Return (X, Y) of the center of cell containing provided text 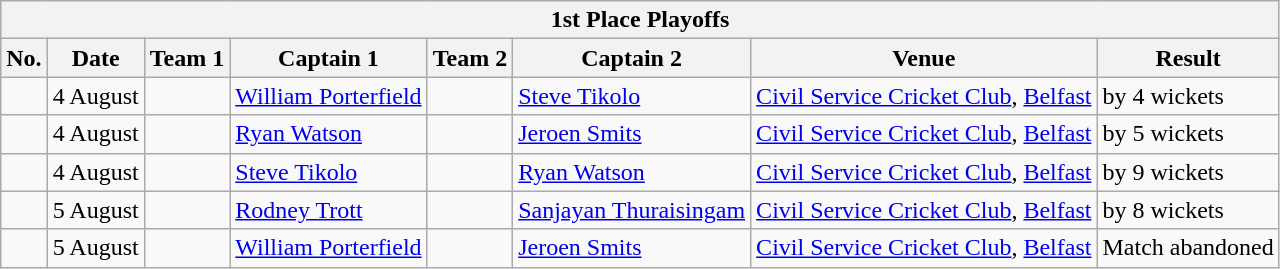
Team 1 (187, 58)
Match abandoned (1188, 248)
by 5 wickets (1188, 134)
Date (96, 58)
by 4 wickets (1188, 96)
by 9 wickets (1188, 172)
Team 2 (470, 58)
Captain 2 (632, 58)
1st Place Playoffs (640, 20)
Sanjayan Thuraisingam (632, 210)
Captain 1 (328, 58)
Result (1188, 58)
No. (24, 58)
Rodney Trott (328, 210)
by 8 wickets (1188, 210)
Venue (924, 58)
